Pinpoint the cell where the given text exists, returning its (x, y) midpoint coordinate. 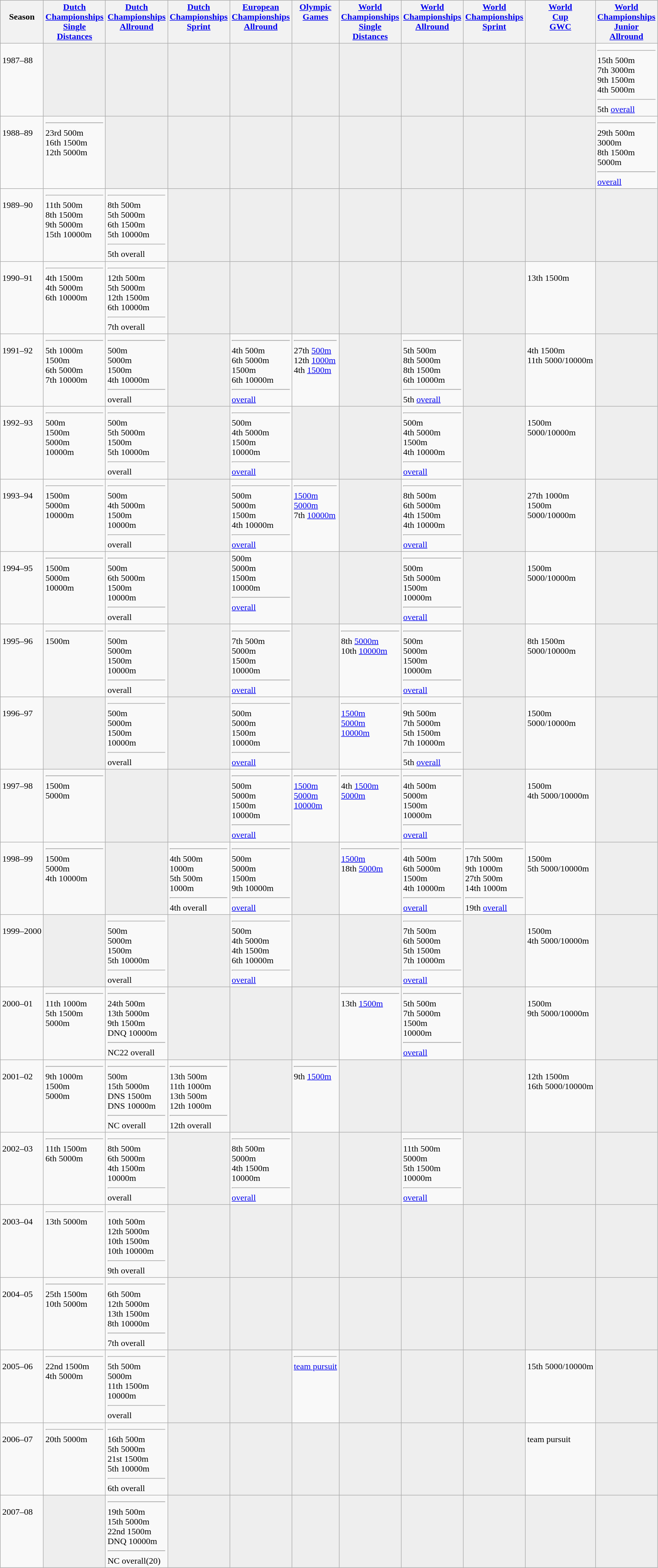
25th 1500m 10th 5000m (75, 1314)
13th 5000m (75, 1241)
15th 5000/10000m (560, 1386)
29th 500m 3000m 8th 1500m 5000m overall (626, 152)
500m 5th 5000m 1500m 5th 10000m overall (136, 443)
European Championships Allround (260, 22)
500m 5000m 1500m 5th 10000m overall (136, 951)
500m 15th 5000m DNS 1500m DNS 10000m NC overall (136, 1096)
10th 500m 12th 5000m 10th 1500m 10th 10000m 9th overall (136, 1241)
4th 1500m 5000m (370, 805)
6th 500m 12th 5000m 13th 1500m 8th 10000m 7th overall (136, 1314)
11th 500m 5000m 5th 1500m 10000m overall (432, 1169)
1500m 9th 5000/10000m (560, 1023)
9th 1000m 1500m 5000m (75, 1096)
5th 500m 5000m 11th 1500m 10000m overall (136, 1386)
12th 500m 5th 5000m 12th 1500m 6th 10000m 7th overall (136, 297)
5th 500m 8th 5000m 8th 1500m 6th 10000m 5th overall (432, 370)
1997–98 (22, 805)
1500m 5000m 4th 10000m (75, 878)
7th 500m 6th 5000m 5th 1500m 7th 10000m overall (432, 951)
1987–88 (22, 80)
2006–07 (22, 1459)
1993–94 (22, 515)
22nd 1500m 4th 5000m (75, 1386)
2000–01 (22, 1023)
500m 4th 5000m 1500m 4th 10000m overall (432, 443)
1500m (75, 660)
4th 500m 1000m 5th 500m 1000m 4th overall (199, 878)
16th 500m 5th 5000m 21st 1500m 5th 10000m 6th overall (136, 1459)
2005–06 (22, 1386)
8th 500m 5000m 4th 1500m 10000m overall (260, 1169)
9th 1500m (315, 1096)
12th 1500m 16th 5000/10000m (560, 1096)
2003–04 (22, 1241)
19th 500m 15th 5000m 22nd 1500m DNQ 10000m NC overall(20) (136, 1531)
World Championships Allround (432, 22)
1992–93 (22, 443)
13th 500m 11th 1000m 13th 500m 12th 1000m 12th overall (199, 1096)
1989–90 (22, 225)
7th 500m 5000m 1500m 10000m overall (260, 660)
World Championships Sprint (494, 22)
20th 5000m (75, 1459)
500m 5th 5000m 1500m 10000m overall (432, 588)
1998–99 (22, 878)
5th 500m 7th 5000m 1500m 10000m overall (432, 1023)
27th 1000m 1500m 5000/10000m (560, 515)
11th 1000m 5th 1500m 5000m (75, 1023)
1999–2000 (22, 951)
5th 1000m 1500m 6th 5000m 7th 10000m (75, 370)
2002–03 (22, 1169)
1990–91 (22, 297)
1995–96 (22, 660)
1991–92 (22, 370)
Dutch Championships Sprint (199, 22)
23rd 500m 16th 1500m 12th 5000m (75, 152)
2001–02 (22, 1096)
2007–08 (22, 1531)
500m 4th 5000m 4th 1500m 6th 10000m overall (260, 951)
27th 500m 12th 1000m 4th 1500m (315, 370)
2004–05 (22, 1314)
World Cup GWC (560, 22)
4th 500m 6th 5000m 1500m 6th 10000m overall (260, 370)
4th 500m 6th 5000m 1500m 4th 10000m overall (432, 878)
500m 1500m 5000m 10000m (75, 443)
8th 500m 6th 5000m 4th 1500m 10000m overall (136, 1169)
Dutch Championships Single Distances (75, 22)
17th 500m 9th 1000m 27th 500m 14th 1000m 19th overall (494, 878)
8th 5000m 10th 10000m (370, 660)
Olympic Games (315, 22)
World Championships Junior Allround (626, 22)
4th 1500m 4th 5000m 6th 10000m (75, 297)
1994–95 (22, 588)
1500m 5000m (75, 805)
8th 500m 6th 5000m 4th 1500m 4th 10000m overall (432, 515)
24th 500m 13th 5000m 9th 1500m DNQ 10000m NC22 overall (136, 1023)
1500m 18th 5000m (370, 878)
Season (22, 22)
1500m 5th 5000/10000m (560, 878)
500m 5000m 1500m 9th 10000m overall (260, 878)
500m 6th 5000m 1500m 10000m overall (136, 588)
9th 500m 7th 5000m 5th 1500m 7th 10000m 5th overall (432, 733)
8th 500m 5th 5000m 6th 1500m 5th 10000m 5th overall (136, 225)
4th 500m 5000m 1500m 10000m overall (432, 805)
15th 500m 7th 3000m 9th 1500m 4th 5000m 5th overall (626, 80)
8th 1500m 5000/10000m (560, 660)
1500m 5000m 7th 10000m (315, 515)
1996–97 (22, 733)
4th 1500m 11th 5000/10000m (560, 370)
11th 1500m 6th 5000m (75, 1169)
World Championships Single Distances (370, 22)
Dutch Championships Allround (136, 22)
1988–89 (22, 152)
11th 500m 8th 1500m 9th 5000m 15th 10000m (75, 225)
